Scan for the cell matching the given text and deliver its [x, y] coordinate at center. 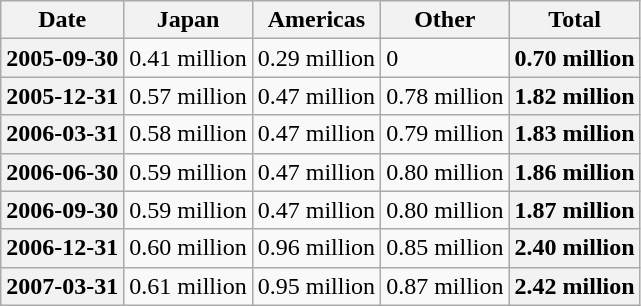
2006-03-31 [62, 134]
2006-06-30 [62, 172]
2006-09-30 [62, 210]
2.42 million [574, 286]
2005-09-30 [62, 58]
2006-12-31 [62, 248]
2005-12-31 [62, 96]
0.29 million [316, 58]
0.78 million [445, 96]
0.58 million [188, 134]
0.70 million [574, 58]
0.85 million [445, 248]
0.79 million [445, 134]
1.87 million [574, 210]
Total [574, 20]
0.60 million [188, 248]
2.40 million [574, 248]
0.96 million [316, 248]
0.95 million [316, 286]
0.57 million [188, 96]
1.83 million [574, 134]
1.82 million [574, 96]
1.86 million [574, 172]
Japan [188, 20]
2007-03-31 [62, 286]
Date [62, 20]
0 [445, 58]
0.87 million [445, 286]
0.41 million [188, 58]
Other [445, 20]
0.61 million [188, 286]
Americas [316, 20]
